Output the (X, Y) coordinate of the center of the cell containing the given text.  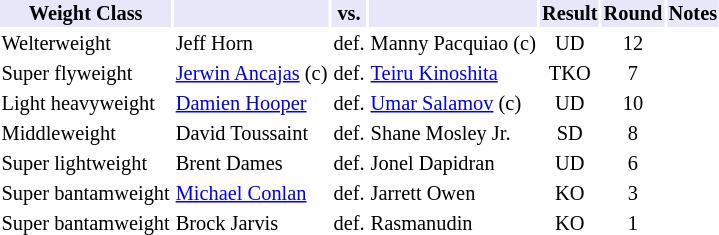
Round (633, 14)
6 (633, 164)
Welterweight (86, 44)
vs. (349, 14)
Super flyweight (86, 74)
Super lightweight (86, 164)
8 (633, 134)
Damien Hooper (252, 104)
Weight Class (86, 14)
Notes (693, 14)
David Toussaint (252, 134)
Teiru Kinoshita (453, 74)
12 (633, 44)
TKO (570, 74)
Brent Dames (252, 164)
Jarrett Owen (453, 194)
Super bantamweight (86, 194)
KO (570, 194)
Michael Conlan (252, 194)
Light heavyweight (86, 104)
Jerwin Ancajas (c) (252, 74)
Jeff Horn (252, 44)
Jonel Dapidran (453, 164)
SD (570, 134)
10 (633, 104)
Middleweight (86, 134)
3 (633, 194)
Manny Pacquiao (c) (453, 44)
Result (570, 14)
Shane Mosley Jr. (453, 134)
Umar Salamov (c) (453, 104)
7 (633, 74)
